Detect which cell encompasses the target text, then output its [X, Y] center coordinate. 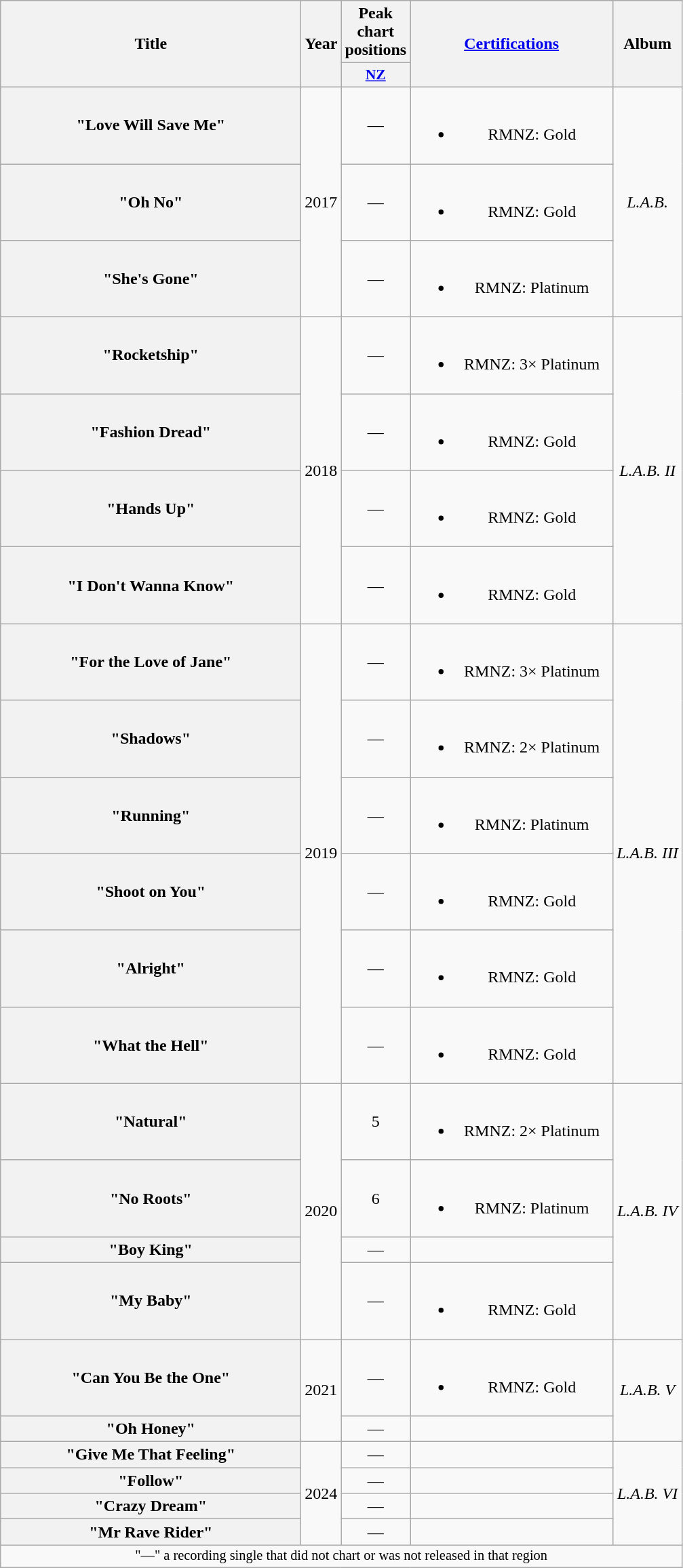
Certifications [511, 44]
L.A.B. V [648, 1391]
L.A.B. II [648, 470]
"Give Me That Feeling" [151, 1455]
"—" a recording single that did not chart or was not released in that region [342, 1556]
"Shadows" [151, 739]
"No Roots" [151, 1199]
L.A.B. III [648, 853]
L.A.B. IV [648, 1211]
L.A.B. [648, 202]
Peak chart positions [376, 32]
2024 [321, 1493]
"Oh Honey" [151, 1429]
"For the Love of Jane" [151, 662]
"What the Hell" [151, 1045]
5 [376, 1121]
"My Baby" [151, 1300]
"Boy King" [151, 1249]
2021 [321, 1391]
"She's Gone" [151, 279]
"I Don't Wanna Know" [151, 586]
"Natural" [151, 1121]
"Fashion Dread" [151, 433]
Year [321, 44]
L.A.B. VI [648, 1493]
"Running" [151, 815]
2017 [321, 202]
"Love Will Save Me" [151, 125]
2018 [321, 470]
Title [151, 44]
2020 [321, 1211]
2019 [321, 853]
"Follow" [151, 1481]
"Hands Up" [151, 508]
"Alright" [151, 968]
"Crazy Dream" [151, 1506]
"Can You Be the One" [151, 1378]
"Shoot on You" [151, 892]
"Oh No" [151, 202]
"Rocketship" [151, 355]
"Mr Rave Rider" [151, 1532]
Album [648, 44]
6 [376, 1199]
NZ [376, 75]
